Locate the cell with the specified text and output its (x, y) center coordinate. 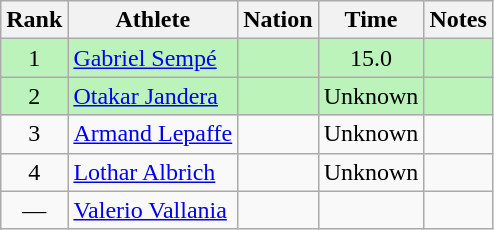
3 (34, 134)
Otakar Jandera (153, 96)
Armand Lepaffe (153, 134)
Athlete (153, 20)
Valerio Vallania (153, 210)
— (34, 210)
Notes (458, 20)
4 (34, 172)
1 (34, 58)
Time (371, 20)
2 (34, 96)
Lothar Albrich (153, 172)
Gabriel Sempé (153, 58)
15.0 (371, 58)
Nation (278, 20)
Rank (34, 20)
